Capture the cell that displays the provided text and extract its (x, y) central coordinate. 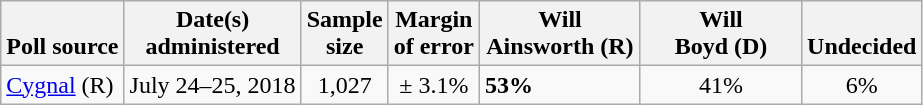
Date(s)administered (212, 34)
Marginof error (434, 34)
41% (720, 85)
July 24–25, 2018 (212, 85)
WillAinsworth (R) (560, 34)
Poll source (62, 34)
WillBoyd (D) (720, 34)
Samplesize (344, 34)
Cygnal (R) (62, 85)
1,027 (344, 85)
± 3.1% (434, 85)
53% (560, 85)
6% (862, 85)
Undecided (862, 34)
